For the text-containing cell, return its midpoint in [x, y] coordinate format. 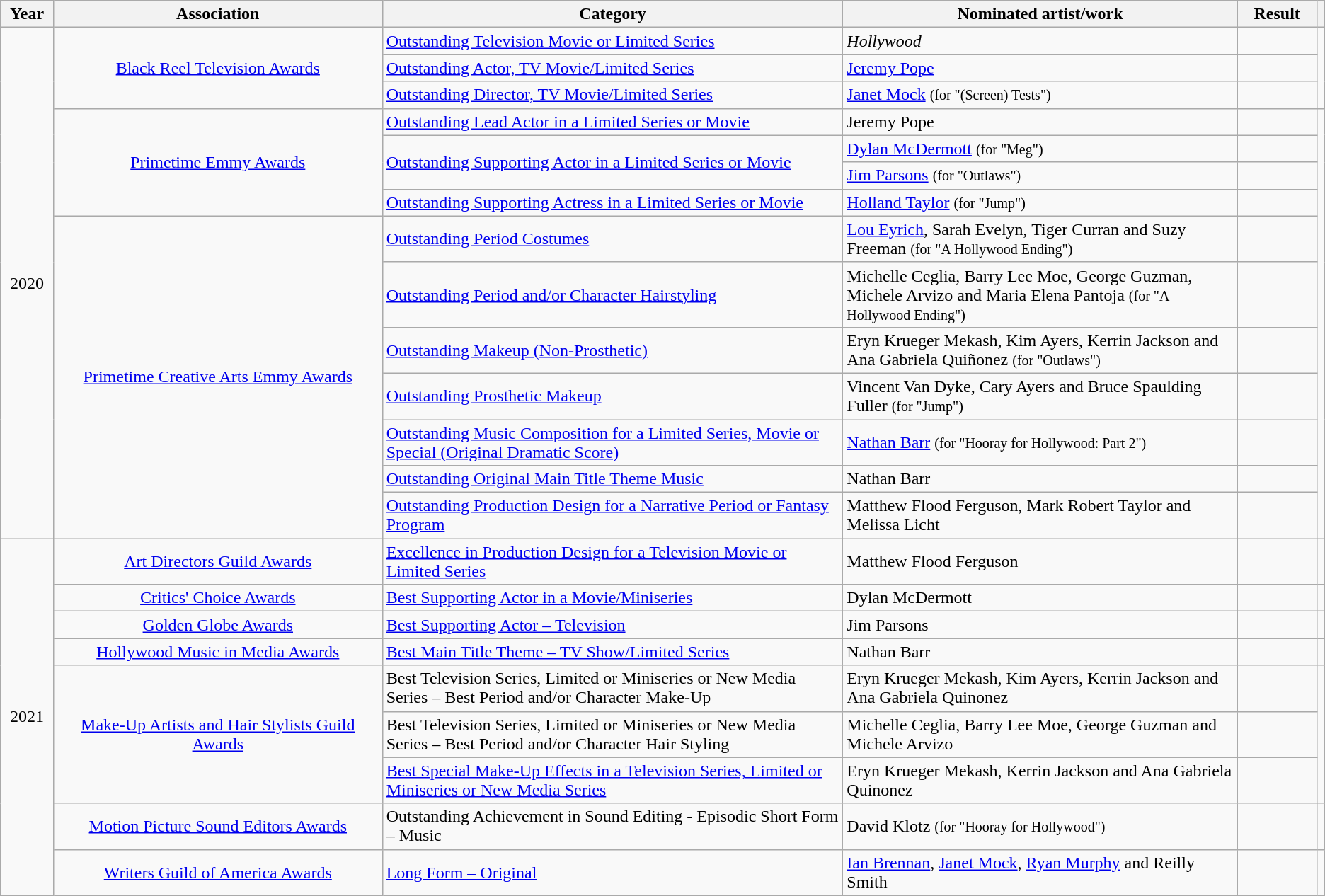
Motion Picture Sound Editors Awards [218, 827]
Outstanding Actor, TV Movie/Limited Series [613, 68]
Hollywood Music in Media Awards [218, 652]
Best Television Series, Limited or Miniseries or New Media Series – Best Period and/or Character Make-Up [613, 688]
Association [218, 14]
Vincent Van Dyke, Cary Ayers and Bruce Spaulding Fuller (for "Jump") [1040, 396]
Matthew Flood Ferguson [1040, 562]
Eryn Krueger Mekash, Kim Ayers, Kerrin Jackson and Ana Gabriela Quinonez [1040, 688]
Michelle Ceglia, Barry Lee Moe, George Guzman, Michele Arvizo and Maria Elena Pantoja (for "A Hollywood Ending") [1040, 294]
Eryn Krueger Mekash, Kim Ayers, Kerrin Jackson and Ana Gabriela Quiñonez (for "Outlaws") [1040, 350]
Holland Taylor (for "Jump") [1040, 202]
Best Supporting Actor – Television [613, 625]
Best Special Make-Up Effects in a Television Series, Limited or Miniseries or New Media Series [613, 780]
Excellence in Production Design for a Television Movie or Limited Series [613, 562]
Art Directors Guild Awards [218, 562]
Outstanding Prosthetic Makeup [613, 396]
Outstanding Makeup (Non-Prosthetic) [613, 350]
Primetime Creative Arts Emmy Awards [218, 377]
Nominated artist/work [1040, 14]
Outstanding Original Main Title Theme Music [613, 479]
Lou Eyrich, Sarah Evelyn, Tiger Curran and Suzy Freeman (for "A Hollywood Ending") [1040, 239]
Make-Up Artists and Hair Stylists Guild Awards [218, 735]
Dylan McDermott (for "Meg") [1040, 149]
Golden Globe Awards [218, 625]
Outstanding Music Composition for a Limited Series, Movie or Special (Original Dramatic Score) [613, 442]
Year [27, 14]
Outstanding Lead Actor in a Limited Series or Movie [613, 122]
Hollywood [1040, 41]
Outstanding Achievement in Sound Editing - Episodic Short Form – Music [613, 827]
Category [613, 14]
Critics' Choice Awards [218, 598]
Black Reel Television Awards [218, 68]
Outstanding Period Costumes [613, 239]
Outstanding Production Design for a Narrative Period or Fantasy Program [613, 515]
Janet Mock (for "(Screen) Tests") [1040, 95]
Outstanding Supporting Actor in a Limited Series or Movie [613, 162]
Outstanding Director, TV Movie/Limited Series [613, 95]
Long Form – Original [613, 872]
Outstanding Television Movie or Limited Series [613, 41]
Jim Parsons [1040, 625]
Outstanding Supporting Actress in a Limited Series or Movie [613, 202]
Outstanding Period and/or Character Hairstyling [613, 294]
2021 [27, 718]
Dylan McDermott [1040, 598]
Primetime Emmy Awards [218, 162]
Michelle Ceglia, Barry Lee Moe, George Guzman and Michele Arvizo [1040, 735]
Best Main Title Theme – TV Show/Limited Series [613, 652]
Eryn Krueger Mekash, Kerrin Jackson and Ana Gabriela Quinonez [1040, 780]
Matthew Flood Ferguson, Mark Robert Taylor and Melissa Licht [1040, 515]
Best Supporting Actor in a Movie/Miniseries [613, 598]
Best Television Series, Limited or Miniseries or New Media Series – Best Period and/or Character Hair Styling [613, 735]
2020 [27, 283]
Result [1277, 14]
Ian Brennan, Janet Mock, Ryan Murphy and Reilly Smith [1040, 872]
David Klotz (for "Hooray for Hollywood") [1040, 827]
Nathan Barr (for "Hooray for Hollywood: Part 2") [1040, 442]
Jim Parsons (for "Outlaws") [1040, 176]
Writers Guild of America Awards [218, 872]
